Detect which cell encompasses the target text, then output its [X, Y] center coordinate. 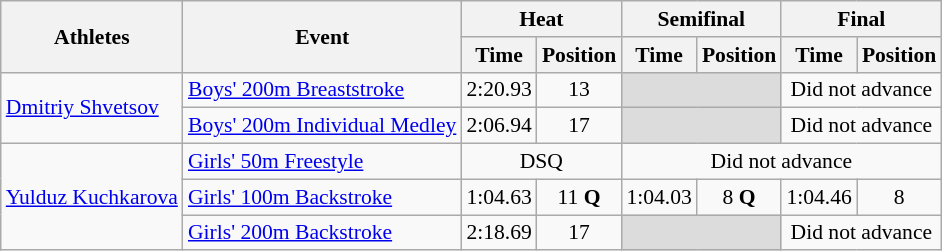
Final [861, 19]
Heat [541, 19]
1:04.63 [498, 197]
Girls' 100m Backstroke [322, 197]
Girls' 50m Freestyle [322, 162]
Girls' 200m Backstroke [322, 233]
8 [899, 197]
1:04.03 [658, 197]
Event [322, 36]
Boys' 200m Breaststroke [322, 90]
11 Q [579, 197]
Yulduz Kuchkarova [92, 198]
DSQ [541, 162]
1:04.46 [818, 197]
Semifinal [701, 19]
Boys' 200m Individual Medley [322, 126]
8 Q [739, 197]
13 [579, 90]
2:20.93 [498, 90]
2:18.69 [498, 233]
2:06.94 [498, 126]
Athletes [92, 36]
Dmitriy Shvetsov [92, 108]
